Return the [x, y] coordinate for the center point of the cell that contains the specified text.  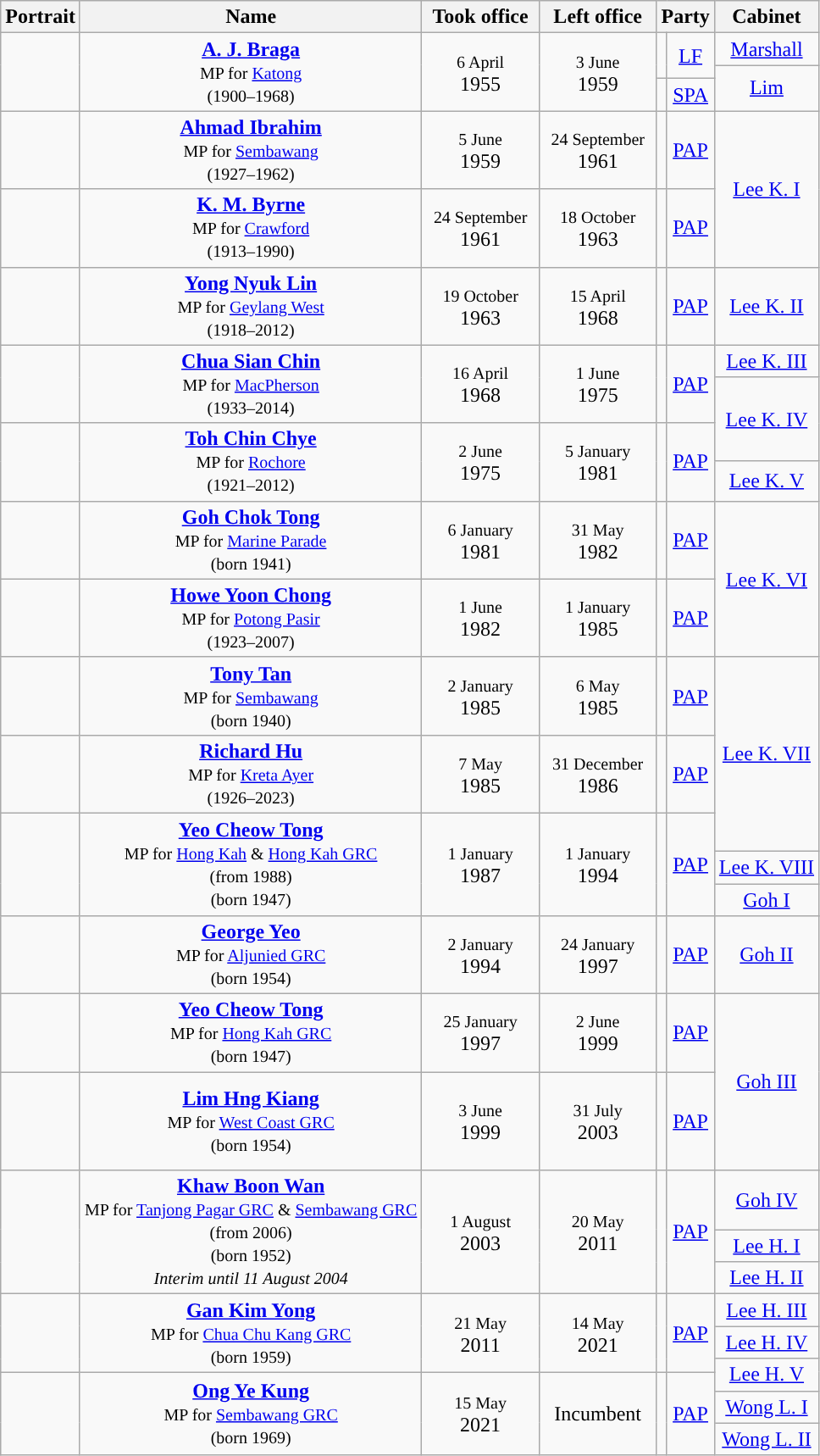
15 May2021 [481, 1414]
Chua Sian ChinMP for MacPherson(1933–2014) [251, 384]
1 June1982 [481, 618]
2 January1985 [481, 696]
Lee K. III [766, 361]
15 April1968 [598, 306]
Marshall [766, 49]
20 May2011 [598, 1232]
1 August2003 [481, 1232]
18 October1963 [598, 228]
Lee K. IV [766, 419]
Yeo Cheow TongMP for Hong Kah GRC(born 1947) [251, 1033]
SPA [691, 95]
Lim Hng KiangMP for West Coast GRC(born 1954) [251, 1121]
Took office [481, 17]
Wong L. II [766, 1439]
6 May1985 [598, 696]
5 June1959 [481, 150]
Lee H. II [766, 1278]
2 January1994 [481, 955]
Tony TanMP for Sembawang(born 1940) [251, 696]
Wong L. I [766, 1407]
7 May1985 [481, 774]
Goh III [766, 1082]
Ahmad IbrahimMP for Sembawang(1927–1962) [251, 150]
2 June1999 [598, 1033]
Goh IV [766, 1199]
Lee H. V [766, 1375]
Khaw Boon WanMP for Tanjong Pagar GRC & Sembawang GRC(from 2006)(born 1952)Interim until 11 August 2004 [251, 1232]
14 May2021 [598, 1333]
Richard HuMP for Kreta Ayer(1926–2023) [251, 774]
Lee H. I [766, 1246]
Incumbent [598, 1414]
A. J. BragaMP for Katong(1900–1968) [251, 72]
Lee K. VII [766, 754]
3 June1959 [598, 72]
19 October1963 [481, 306]
16 April1968 [481, 384]
1 January1985 [598, 618]
Lee K. I [766, 189]
Ong Ye KungMP for Sembawang GRC(born 1969) [251, 1414]
Portrait [41, 17]
31 July2003 [598, 1121]
Name [251, 17]
Lee K. VI [766, 579]
1 January1994 [598, 864]
Lee K. VIII [766, 867]
Cabinet [766, 17]
21 May2011 [481, 1333]
Howe Yoon ChongMP for Potong Pasir(1923–2007) [251, 618]
Yong Nyuk LinMP for Geylang West(1918–2012) [251, 306]
Lee H. IV [766, 1342]
3 June1999 [481, 1121]
LF [691, 56]
Gan Kim YongMP for Chua Chu Kang GRC(born 1959) [251, 1333]
5 January1981 [598, 462]
1 January1987 [481, 864]
Party [685, 17]
2 June1975 [481, 462]
Goh Chok TongMP for Marine Parade(born 1941) [251, 540]
Toh Chin ChyeMP for Rochore(1921–2012) [251, 462]
Goh II [766, 955]
Left office [598, 17]
Lim [766, 88]
Yeo Cheow TongMP for Hong Kah & Hong Kah GRC(from 1988)(born 1947) [251, 864]
6 January1981 [481, 540]
25 January1997 [481, 1033]
6 April1955 [481, 72]
31 May1982 [598, 540]
Lee K. II [766, 306]
Lee H. III [766, 1310]
1 June1975 [598, 384]
Goh I [766, 899]
Lee K. V [766, 481]
George YeoMP for Aljunied GRC(born 1954) [251, 955]
24 January1997 [598, 955]
K. M. ByrneMP for Crawford(1913–1990) [251, 228]
31 December1986 [598, 774]
